Capture the cell that displays the provided text and extract its (x, y) central coordinate. 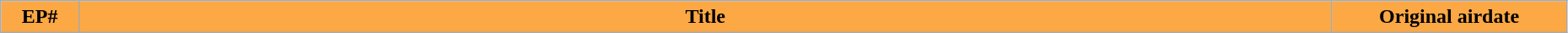
Original airdate (1449, 17)
EP# (40, 17)
Title (705, 17)
